Scan for the cell matching the given text and deliver its (X, Y) coordinate at center. 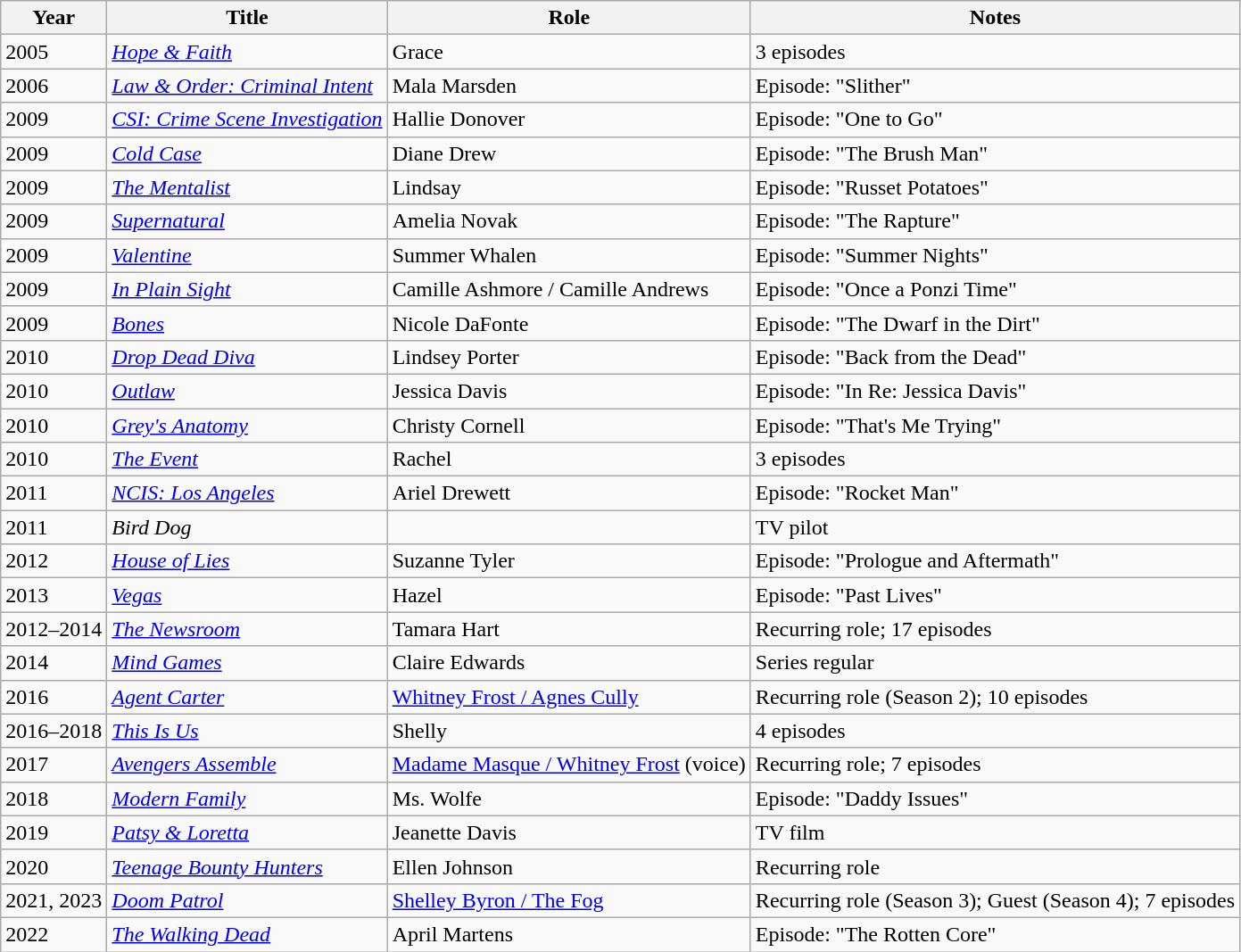
In Plain Sight (247, 289)
2014 (54, 663)
Suzanne Tyler (569, 561)
Doom Patrol (247, 900)
Grey's Anatomy (247, 426)
2019 (54, 832)
Year (54, 18)
2022 (54, 934)
Ms. Wolfe (569, 799)
2016–2018 (54, 731)
Episode: "Russet Potatoes" (995, 187)
2020 (54, 866)
Episode: "That's Me Trying" (995, 426)
Shelley Byron / The Fog (569, 900)
2017 (54, 765)
Episode: "Daddy Issues" (995, 799)
The Newsroom (247, 629)
Modern Family (247, 799)
Outlaw (247, 391)
2018 (54, 799)
Vegas (247, 595)
Avengers Assemble (247, 765)
The Mentalist (247, 187)
Valentine (247, 255)
Episode: "In Re: Jessica Davis" (995, 391)
Agent Carter (247, 697)
Madame Masque / Whitney Frost (voice) (569, 765)
Episode: "Prologue and Aftermath" (995, 561)
April Martens (569, 934)
Episode: "The Dwarf in the Dirt" (995, 323)
TV pilot (995, 527)
Whitney Frost / Agnes Cully (569, 697)
NCIS: Los Angeles (247, 493)
CSI: Crime Scene Investigation (247, 120)
Recurring role; 17 episodes (995, 629)
Mind Games (247, 663)
House of Lies (247, 561)
TV film (995, 832)
Hazel (569, 595)
Amelia Novak (569, 221)
Episode: "The Rotten Core" (995, 934)
2006 (54, 86)
Mala Marsden (569, 86)
The Walking Dead (247, 934)
Role (569, 18)
Jeanette Davis (569, 832)
Camille Ashmore / Camille Andrews (569, 289)
Cold Case (247, 153)
Episode: "Back from the Dead" (995, 357)
Recurring role (Season 2); 10 episodes (995, 697)
Episode: "Slither" (995, 86)
Bones (247, 323)
2012–2014 (54, 629)
2013 (54, 595)
2021, 2023 (54, 900)
Nicole DaFonte (569, 323)
Claire Edwards (569, 663)
Law & Order: Criminal Intent (247, 86)
Notes (995, 18)
Series regular (995, 663)
Episode: "Summer Nights" (995, 255)
Diane Drew (569, 153)
2005 (54, 52)
This Is Us (247, 731)
Episode: "Rocket Man" (995, 493)
Bird Dog (247, 527)
Rachel (569, 459)
2016 (54, 697)
Episode: "Once a Ponzi Time" (995, 289)
Recurring role (995, 866)
4 episodes (995, 731)
Grace (569, 52)
Shelly (569, 731)
Supernatural (247, 221)
Lindsay (569, 187)
Christy Cornell (569, 426)
Recurring role (Season 3); Guest (Season 4); 7 episodes (995, 900)
Summer Whalen (569, 255)
Episode: "The Rapture" (995, 221)
Hallie Donover (569, 120)
Episode: "One to Go" (995, 120)
Ariel Drewett (569, 493)
Recurring role; 7 episodes (995, 765)
Drop Dead Diva (247, 357)
Episode: "The Brush Man" (995, 153)
Hope & Faith (247, 52)
2012 (54, 561)
Tamara Hart (569, 629)
Title (247, 18)
Jessica Davis (569, 391)
Episode: "Past Lives" (995, 595)
Patsy & Loretta (247, 832)
Teenage Bounty Hunters (247, 866)
Ellen Johnson (569, 866)
The Event (247, 459)
Lindsey Porter (569, 357)
